Scan for the cell matching the given text and deliver its (X, Y) coordinate at center. 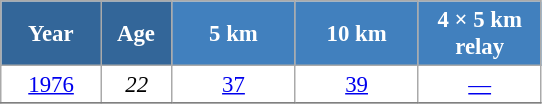
4 × 5 km relay (480, 34)
5 km (234, 34)
10 km (356, 34)
22 (136, 85)
39 (356, 85)
37 (234, 85)
1976 (52, 85)
Year (52, 34)
Age (136, 34)
— (480, 85)
